Return the (X, Y) coordinate for the center point of the cell that contains the specified text.  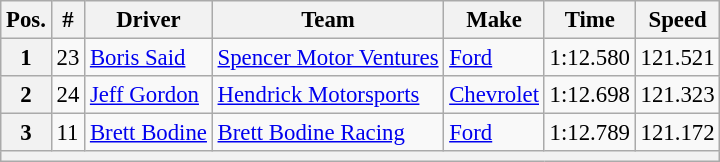
121.172 (678, 133)
121.323 (678, 95)
Spencer Motor Ventures (328, 58)
23 (68, 58)
3 (26, 133)
Driver (149, 20)
Hendrick Motorsports (328, 95)
Time (590, 20)
11 (68, 133)
Chevrolet (494, 95)
Boris Said (149, 58)
Brett Bodine (149, 133)
Team (328, 20)
1:12.580 (590, 58)
# (68, 20)
2 (26, 95)
24 (68, 95)
Jeff Gordon (149, 95)
1:12.789 (590, 133)
1:12.698 (590, 95)
Make (494, 20)
Brett Bodine Racing (328, 133)
1 (26, 58)
Pos. (26, 20)
121.521 (678, 58)
Speed (678, 20)
